Scan for the cell matching the given text and deliver its [X, Y] coordinate at center. 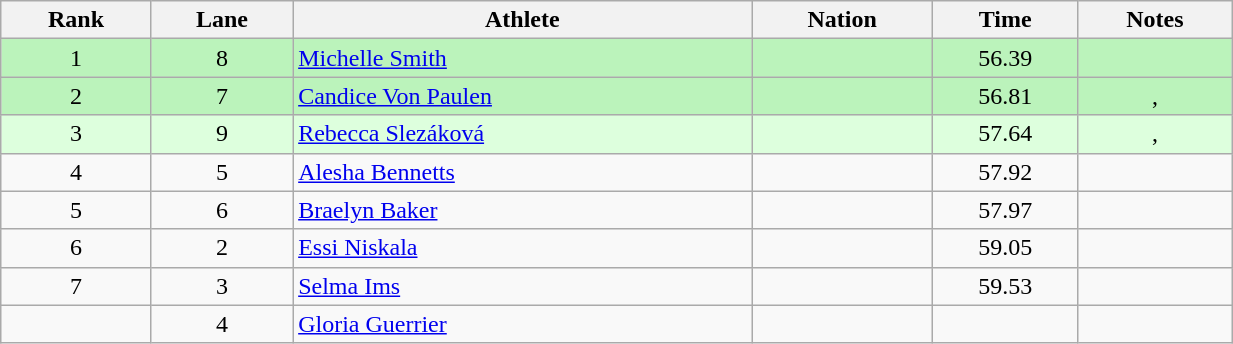
Nation [842, 20]
Athlete [522, 20]
9 [222, 134]
Rebecca Slezáková [522, 134]
Rank [76, 20]
Notes [1154, 20]
Braelyn Baker [522, 210]
57.97 [1005, 210]
Selma Ims [522, 286]
8 [222, 58]
Alesha Bennetts [522, 172]
57.64 [1005, 134]
56.81 [1005, 96]
1 [76, 58]
56.39 [1005, 58]
Michelle Smith [522, 58]
57.92 [1005, 172]
Time [1005, 20]
Lane [222, 20]
59.05 [1005, 248]
Essi Niskala [522, 248]
Candice Von Paulen [522, 96]
Gloria Guerrier [522, 324]
59.53 [1005, 286]
